From the cell containing the given text, extract its center point as [X, Y] coordinate. 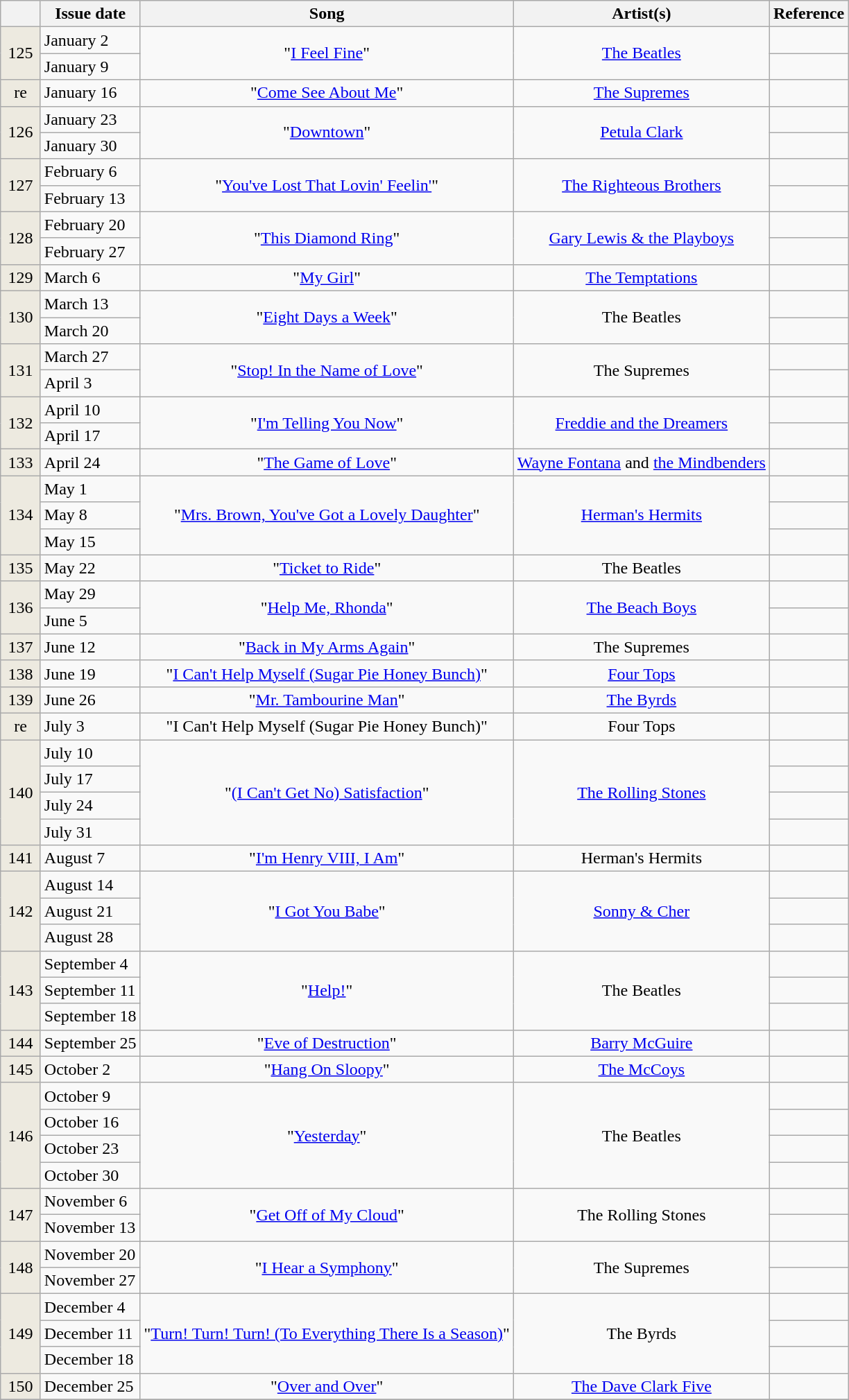
Wayne Fontana and the Mindbenders [641, 463]
October 9 [90, 1096]
December 18 [90, 1360]
142 [21, 911]
January 23 [90, 119]
May 1 [90, 489]
February 13 [90, 198]
July 31 [90, 832]
"Yesterday" [327, 1135]
July 10 [90, 752]
Sonny & Cher [641, 911]
August 7 [90, 858]
September 11 [90, 990]
June 26 [90, 700]
146 [21, 1135]
September 25 [90, 1043]
"Mr. Tambourine Man" [327, 700]
"Eight Days a Week" [327, 317]
"The Game of Love" [327, 463]
The Dave Clark Five [641, 1386]
May 8 [90, 515]
145 [21, 1069]
"Hang On Sloopy" [327, 1069]
133 [21, 463]
Petula Clark [641, 132]
"Eve of Destruction" [327, 1043]
September 18 [90, 1017]
May 29 [90, 594]
"Come See About Me" [327, 93]
"Over and Over" [327, 1386]
127 [21, 185]
138 [21, 673]
January 9 [90, 67]
November 6 [90, 1202]
February 6 [90, 172]
June 12 [90, 647]
July 17 [90, 779]
November 27 [90, 1281]
October 30 [90, 1175]
September 4 [90, 964]
137 [21, 647]
April 3 [90, 383]
March 20 [90, 331]
November 20 [90, 1254]
126 [21, 132]
February 20 [90, 225]
143 [21, 990]
147 [21, 1215]
"Downtown" [327, 132]
Barry McGuire [641, 1043]
February 27 [90, 251]
July 24 [90, 806]
"I'm Telling You Now" [327, 423]
"Mrs. Brown, You've Got a Lovely Daughter" [327, 515]
"Back in My Arms Again" [327, 647]
129 [21, 277]
"Help Me, Rhonda" [327, 607]
December 25 [90, 1386]
Issue date [90, 14]
April 10 [90, 410]
The Temptations [641, 277]
March 6 [90, 277]
December 4 [90, 1307]
"You've Lost That Lovin' Feelin'" [327, 185]
May 15 [90, 542]
October 16 [90, 1122]
The Beach Boys [641, 607]
June 5 [90, 621]
135 [21, 568]
October 23 [90, 1148]
April 24 [90, 463]
136 [21, 607]
November 13 [90, 1228]
132 [21, 423]
"I'm Henry VIII, I Am" [327, 858]
Song [327, 14]
"I Hear a Symphony" [327, 1268]
January 2 [90, 40]
149 [21, 1333]
"Ticket to Ride" [327, 568]
January 30 [90, 146]
The Righteous Brothers [641, 185]
"Stop! In the Name of Love" [327, 370]
148 [21, 1268]
Freddie and the Dreamers [641, 423]
"Help!" [327, 990]
Artist(s) [641, 14]
134 [21, 515]
March 27 [90, 357]
August 14 [90, 885]
"This Diamond Ring" [327, 238]
125 [21, 53]
"My Girl" [327, 277]
The McCoys [641, 1069]
May 22 [90, 568]
131 [21, 370]
"Get Off of My Cloud" [327, 1215]
140 [21, 792]
October 2 [90, 1069]
128 [21, 238]
"Turn! Turn! Turn! (To Everything There Is a Season)" [327, 1333]
"I Feel Fine" [327, 53]
150 [21, 1386]
July 3 [90, 726]
141 [21, 858]
June 19 [90, 673]
August 21 [90, 911]
April 17 [90, 436]
Gary Lewis & the Playboys [641, 238]
"(I Can't Get No) Satisfaction" [327, 792]
144 [21, 1043]
August 28 [90, 937]
March 13 [90, 304]
January 16 [90, 93]
130 [21, 317]
139 [21, 700]
December 11 [90, 1333]
"I Got You Babe" [327, 911]
Reference [809, 14]
